Provide the (X, Y) coordinate of the cell's center where the given text is located.  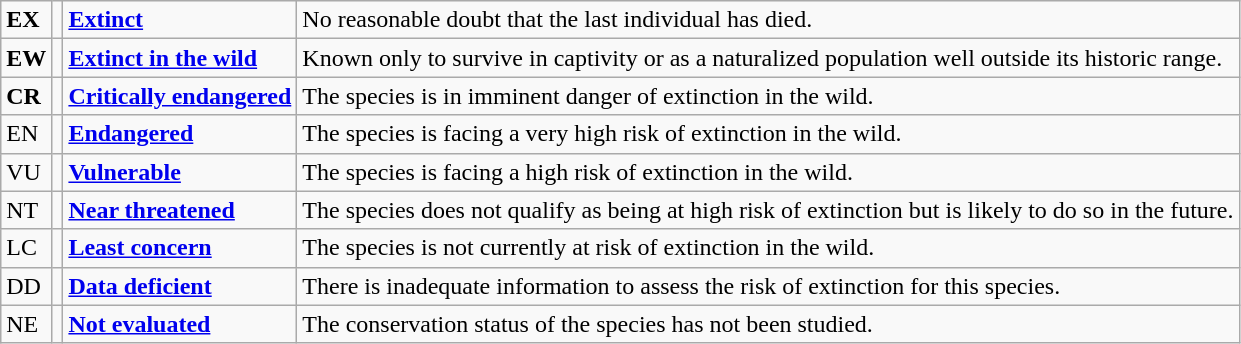
The species is in imminent danger of extinction in the wild. (768, 96)
DD (26, 286)
VU (26, 172)
Endangered (180, 134)
The species does not qualify as being at high risk of extinction but is likely to do so in the future. (768, 210)
Not evaluated (180, 324)
The species is facing a high risk of extinction in the wild. (768, 172)
Extinct (180, 20)
Data deficient (180, 286)
Least concern (180, 248)
EX (26, 20)
NT (26, 210)
Vulnerable (180, 172)
The conservation status of the species has not been studied. (768, 324)
EN (26, 134)
NE (26, 324)
CR (26, 96)
Extinct in the wild (180, 58)
Critically endangered (180, 96)
Near threatened (180, 210)
EW (26, 58)
The species is facing a very high risk of extinction in the wild. (768, 134)
No reasonable doubt that the last individual has died. (768, 20)
There is inadequate information to assess the risk of extinction for this species. (768, 286)
LC (26, 248)
The species is not currently at risk of extinction in the wild. (768, 248)
Known only to survive in captivity or as a naturalized population well outside its historic range. (768, 58)
